From the cell containing the given text, extract its center point as (X, Y) coordinate. 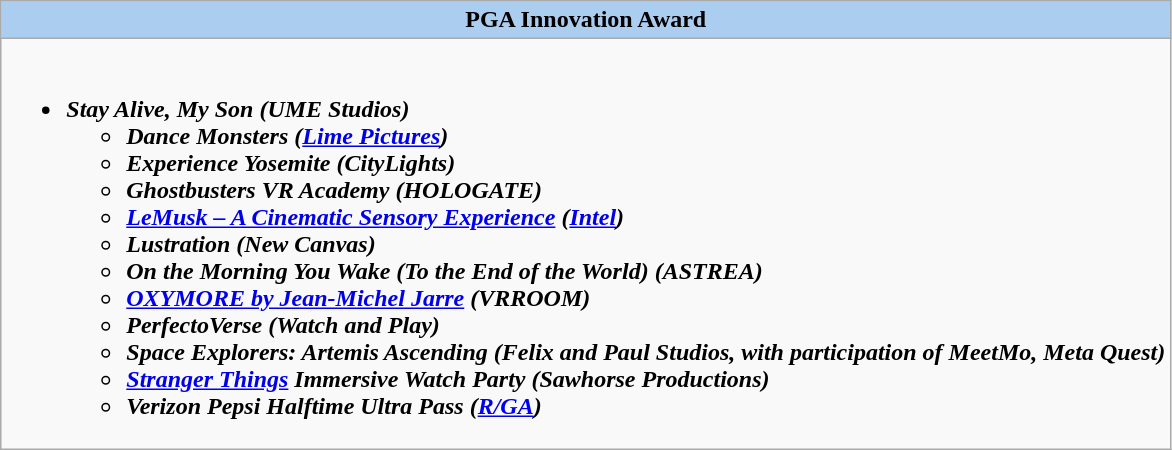
PGA Innovation Award (586, 20)
